Scan for the cell matching the given text and deliver its (X, Y) coordinate at center. 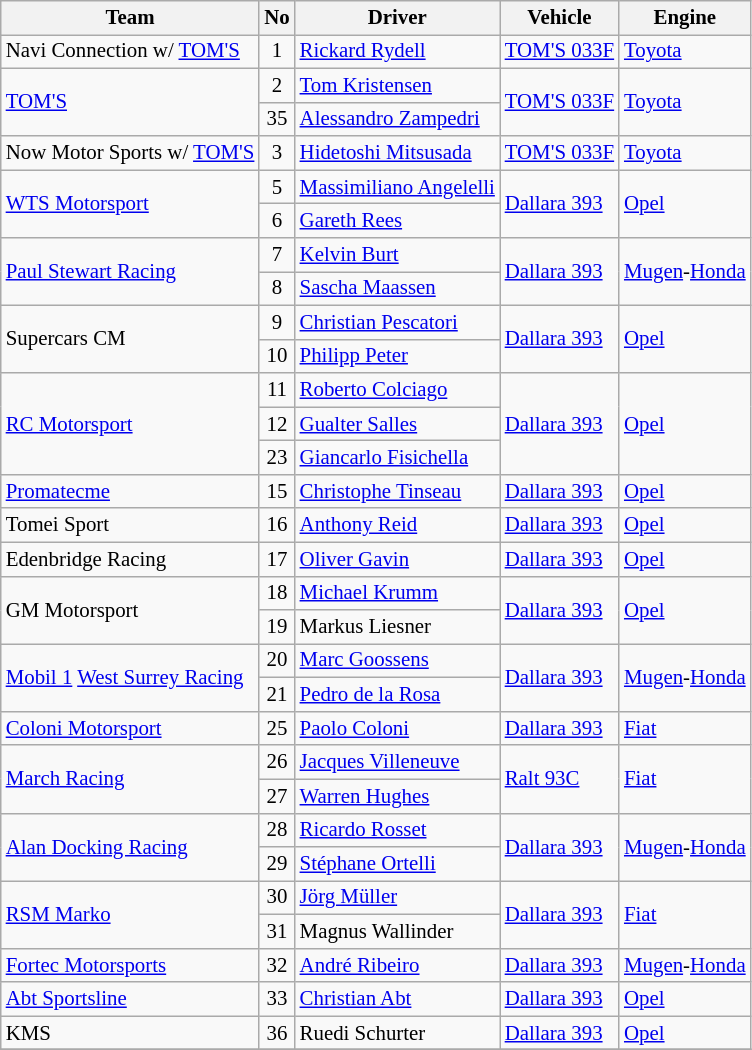
36 (276, 1033)
18 (276, 593)
RC Motorsport (130, 424)
Christophe Tinseau (398, 491)
Warren Hughes (398, 796)
Fortec Motorsports (130, 965)
8 (276, 288)
Driver (398, 18)
Now Motor Sports w/ TOM'S (130, 153)
Navi Connection w/ TOM'S (130, 51)
17 (276, 559)
32 (276, 965)
Paolo Coloni (398, 728)
TOM'S (130, 102)
Alessandro Zampedri (398, 119)
20 (276, 661)
31 (276, 931)
26 (276, 762)
Stéphane Ortelli (398, 864)
Tom Kristensen (398, 85)
Abt Sportsline (130, 999)
Alan Docking Racing (130, 847)
RSM Marko (130, 915)
WTS Motorsport (130, 204)
Tomei Sport (130, 525)
Edenbridge Racing (130, 559)
21 (276, 695)
6 (276, 221)
Giancarlo Fisichella (398, 458)
No (276, 18)
Michael Krumm (398, 593)
19 (276, 627)
15 (276, 491)
Ruedi Schurter (398, 1033)
1 (276, 51)
Vehicle (560, 18)
9 (276, 322)
Massimiliano Angelelli (398, 187)
Coloni Motorsport (130, 728)
27 (276, 796)
Jörg Müller (398, 898)
33 (276, 999)
Philipp Peter (398, 356)
Paul Stewart Racing (130, 272)
Pedro de la Rosa (398, 695)
Engine (685, 18)
Anthony Reid (398, 525)
Ricardo Rosset (398, 830)
29 (276, 864)
Supercars CM (130, 339)
Roberto Colciago (398, 390)
3 (276, 153)
11 (276, 390)
Kelvin Burt (398, 255)
10 (276, 356)
Gareth Rees (398, 221)
Mobil 1 West Surrey Racing (130, 678)
16 (276, 525)
25 (276, 728)
35 (276, 119)
7 (276, 255)
Markus Liesner (398, 627)
Magnus Wallinder (398, 931)
5 (276, 187)
Christian Abt (398, 999)
Rickard Rydell (398, 51)
Marc Goossens (398, 661)
Gualter Salles (398, 424)
23 (276, 458)
Team (130, 18)
2 (276, 85)
March Racing (130, 779)
28 (276, 830)
30 (276, 898)
Promatecme (130, 491)
Oliver Gavin (398, 559)
KMS (130, 1033)
Ralt 93C (560, 779)
Sascha Maassen (398, 288)
Hidetoshi Mitsusada (398, 153)
Christian Pescatori (398, 322)
12 (276, 424)
Jacques Villeneuve (398, 762)
André Ribeiro (398, 965)
GM Motorsport (130, 610)
